Pinpoint the cell where the given text exists, returning its (X, Y) midpoint coordinate. 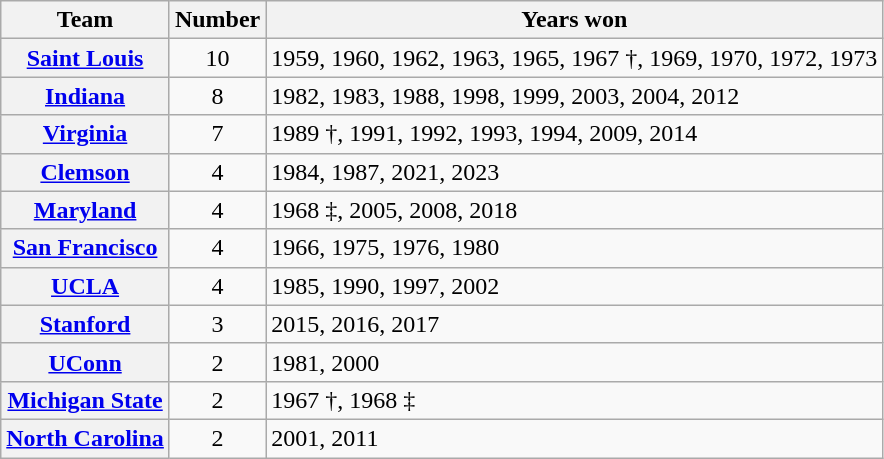
10 (217, 58)
Saint Louis (86, 58)
1968 ‡, 2005, 2008, 2018 (574, 210)
Michigan State (86, 400)
8 (217, 96)
1966, 1975, 1976, 1980 (574, 248)
1989 †, 1991, 1992, 1993, 1994, 2009, 2014 (574, 134)
1985, 1990, 1997, 2002 (574, 286)
Stanford (86, 324)
1981, 2000 (574, 362)
1984, 1987, 2021, 2023 (574, 172)
1982, 1983, 1988, 1998, 1999, 2003, 2004, 2012 (574, 96)
Clemson (86, 172)
2015, 2016, 2017 (574, 324)
1967 †, 1968 ‡ (574, 400)
3 (217, 324)
Team (86, 20)
North Carolina (86, 438)
Maryland (86, 210)
Indiana (86, 96)
Years won (574, 20)
2001, 2011 (574, 438)
Virginia (86, 134)
1959, 1960, 1962, 1963, 1965, 1967 †, 1969, 1970, 1972, 1973 (574, 58)
UConn (86, 362)
7 (217, 134)
Number (217, 20)
San Francisco (86, 248)
UCLA (86, 286)
